Return the [x, y] coordinate for the center point of the cell that contains the specified text.  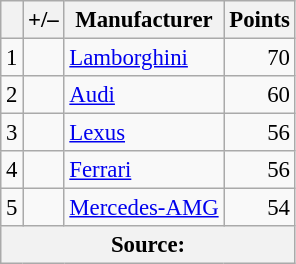
Source: [148, 245]
3 [12, 133]
Lamborghini [144, 58]
70 [260, 58]
Manufacturer [144, 20]
4 [12, 170]
5 [12, 208]
Lexus [144, 133]
54 [260, 208]
Audi [144, 95]
Ferrari [144, 170]
+/– [44, 20]
Points [260, 20]
Mercedes-AMG [144, 208]
1 [12, 58]
2 [12, 95]
60 [260, 95]
